Locate the cell with the specified text and output its (X, Y) center coordinate. 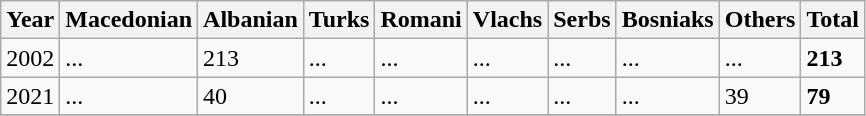
40 (251, 96)
39 (760, 96)
Romani (421, 20)
Others (760, 20)
Year (30, 20)
2021 (30, 96)
79 (833, 96)
Serbs (582, 20)
2002 (30, 58)
Turks (339, 20)
Vlachs (507, 20)
Albanian (251, 20)
Macedonian (129, 20)
Bosniaks (668, 20)
Total (833, 20)
